Find where the given text appears and provide that cell's center as (X, Y) coordinate. 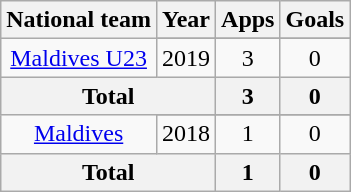
Year (186, 20)
Apps (248, 20)
2018 (186, 134)
Maldives U23 (79, 58)
2019 (186, 58)
Goals (315, 20)
Maldives (79, 134)
National team (79, 20)
